From the cell containing the given text, extract its center point as [X, Y] coordinate. 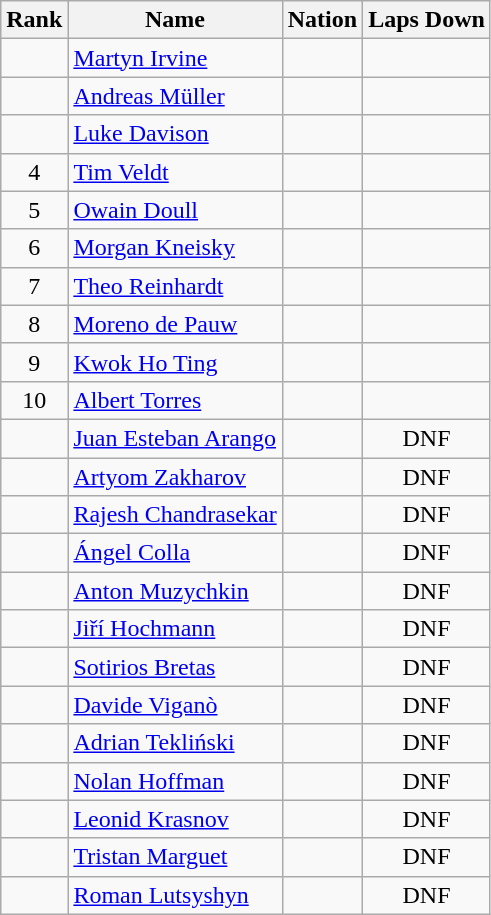
7 [34, 286]
8 [34, 324]
Laps Down [427, 20]
Andreas Müller [175, 96]
Sotirios Bretas [175, 667]
Morgan Kneisky [175, 248]
Tristan Marguet [175, 857]
4 [34, 172]
Kwok Ho Ting [175, 362]
Luke Davison [175, 134]
Rank [34, 20]
9 [34, 362]
Owain Doull [175, 210]
Leonid Krasnov [175, 819]
Rajesh Chandrasekar [175, 515]
Theo Reinhardt [175, 286]
Juan Esteban Arango [175, 438]
Nolan Hoffman [175, 781]
Roman Lutsyshyn [175, 895]
Martyn Irvine [175, 58]
5 [34, 210]
Albert Torres [175, 400]
Tim Veldt [175, 172]
Moreno de Pauw [175, 324]
6 [34, 248]
Name [175, 20]
Adrian Tekliński [175, 743]
10 [34, 400]
Davide Viganò [175, 705]
Nation [322, 20]
Artyom Zakharov [175, 477]
Anton Muzychkin [175, 591]
Ángel Colla [175, 553]
Jiří Hochmann [175, 629]
